For the text-containing cell, return its midpoint in (X, Y) coordinate format. 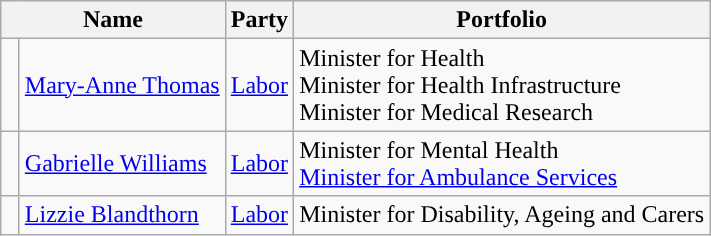
Gabrielle Williams (122, 164)
Minister for Disability, Ageing and Carers (502, 215)
Mary-Anne Thomas (122, 85)
Party (259, 20)
Portfolio (502, 20)
Minister for Mental HealthMinister for Ambulance Services (502, 164)
Name (113, 20)
Minister for HealthMinister for Health InfrastructureMinister for Medical Research (502, 85)
Lizzie Blandthorn (122, 215)
